Find where the given text appears and provide that cell's center as (X, Y) coordinate. 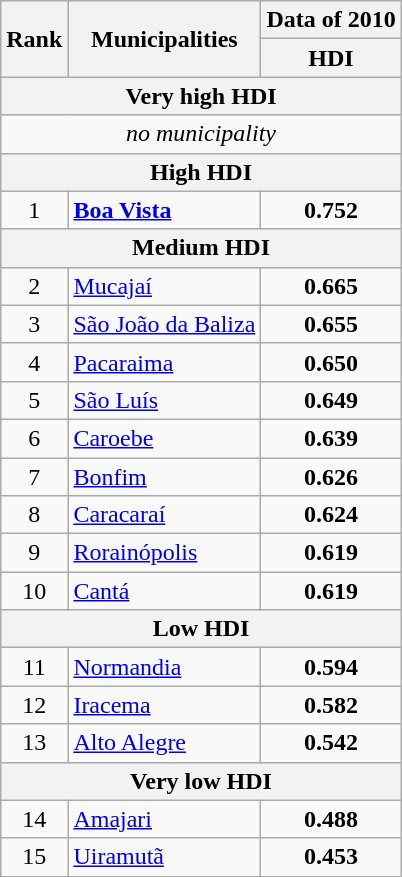
Very high HDI (201, 96)
14 (34, 819)
0.594 (331, 667)
0.649 (331, 400)
Low HDI (201, 629)
4 (34, 362)
0.639 (331, 438)
Bonfim (164, 477)
5 (34, 400)
2 (34, 286)
Caroebe (164, 438)
0.542 (331, 743)
Mucajaí (164, 286)
Very low HDI (201, 781)
0.582 (331, 705)
0.626 (331, 477)
Pacaraima (164, 362)
12 (34, 705)
0.624 (331, 515)
0.655 (331, 324)
8 (34, 515)
Alto Alegre (164, 743)
Boa Vista (164, 210)
0.453 (331, 857)
no municipality (201, 134)
13 (34, 743)
Amajari (164, 819)
0.650 (331, 362)
Uiramutã (164, 857)
Caracaraí (164, 515)
6 (34, 438)
Medium HDI (201, 248)
Rorainópolis (164, 553)
7 (34, 477)
São Luís (164, 400)
9 (34, 553)
Data of 2010 (331, 20)
0.488 (331, 819)
10 (34, 591)
Normandia (164, 667)
11 (34, 667)
Iracema (164, 705)
High HDI (201, 172)
HDI (331, 58)
Rank (34, 39)
Cantá (164, 591)
0.752 (331, 210)
0.665 (331, 286)
3 (34, 324)
Municipalities (164, 39)
15 (34, 857)
1 (34, 210)
São João da Baliza (164, 324)
